Detect which cell encompasses the target text, then output its (x, y) center coordinate. 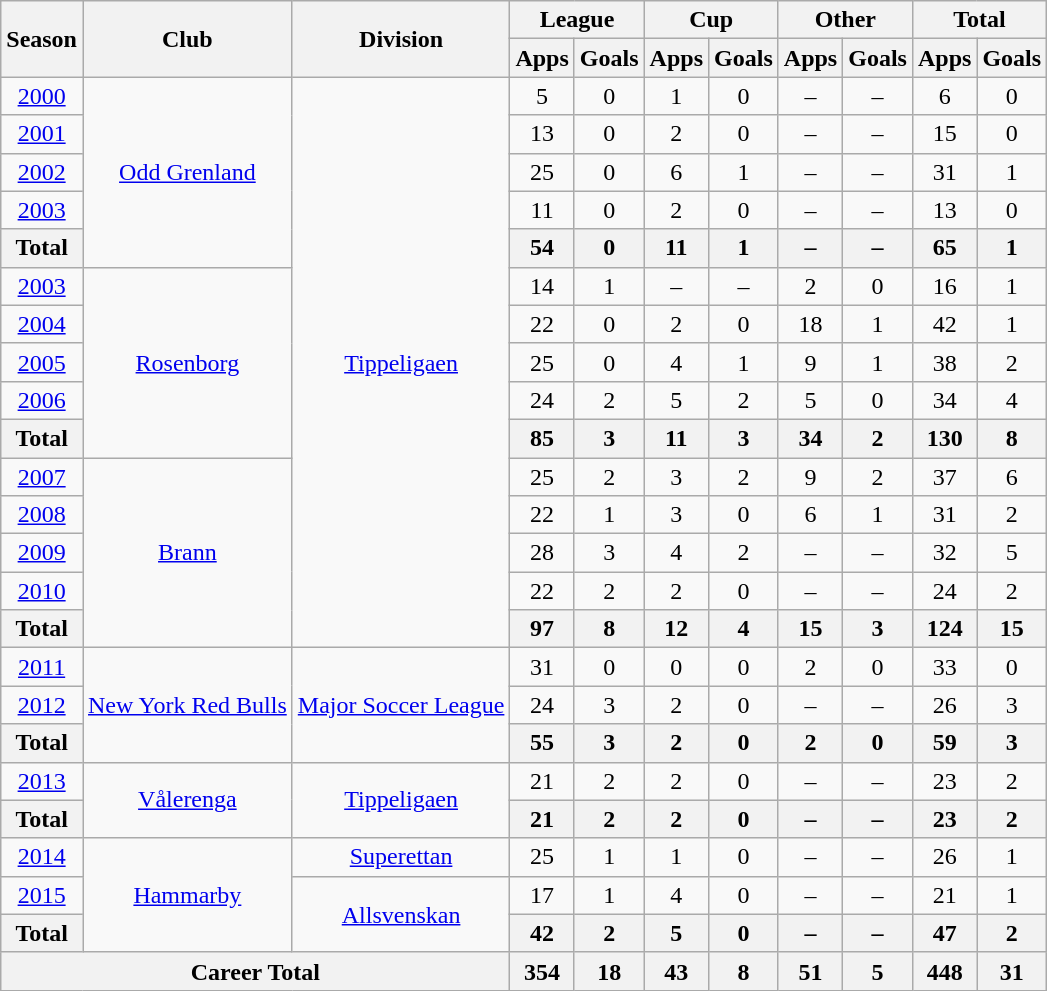
2012 (42, 705)
2014 (42, 857)
Division (401, 39)
59 (944, 743)
28 (542, 553)
2009 (42, 553)
2005 (42, 362)
2000 (42, 96)
Season (42, 39)
32 (944, 553)
Major Soccer League (401, 705)
2006 (42, 400)
2004 (42, 324)
130 (944, 438)
2013 (42, 781)
16 (944, 286)
2010 (42, 591)
14 (542, 286)
Other (845, 20)
2002 (42, 172)
2008 (42, 515)
47 (944, 933)
2015 (42, 895)
33 (944, 667)
37 (944, 477)
85 (542, 438)
55 (542, 743)
2007 (42, 477)
2001 (42, 134)
Career Total (256, 971)
Odd Grenland (187, 172)
Rosenborg (187, 362)
Club (187, 39)
448 (944, 971)
43 (676, 971)
354 (542, 971)
Vålerenga (187, 800)
Cup (711, 20)
League (577, 20)
54 (542, 248)
51 (810, 971)
38 (944, 362)
17 (542, 895)
New York Red Bulls (187, 705)
65 (944, 248)
Allsvenskan (401, 914)
124 (944, 629)
97 (542, 629)
Superettan (401, 857)
12 (676, 629)
Hammarby (187, 895)
Brann (187, 553)
2011 (42, 667)
